Provide the (X, Y) coordinate of the cell's center where the given text is located.  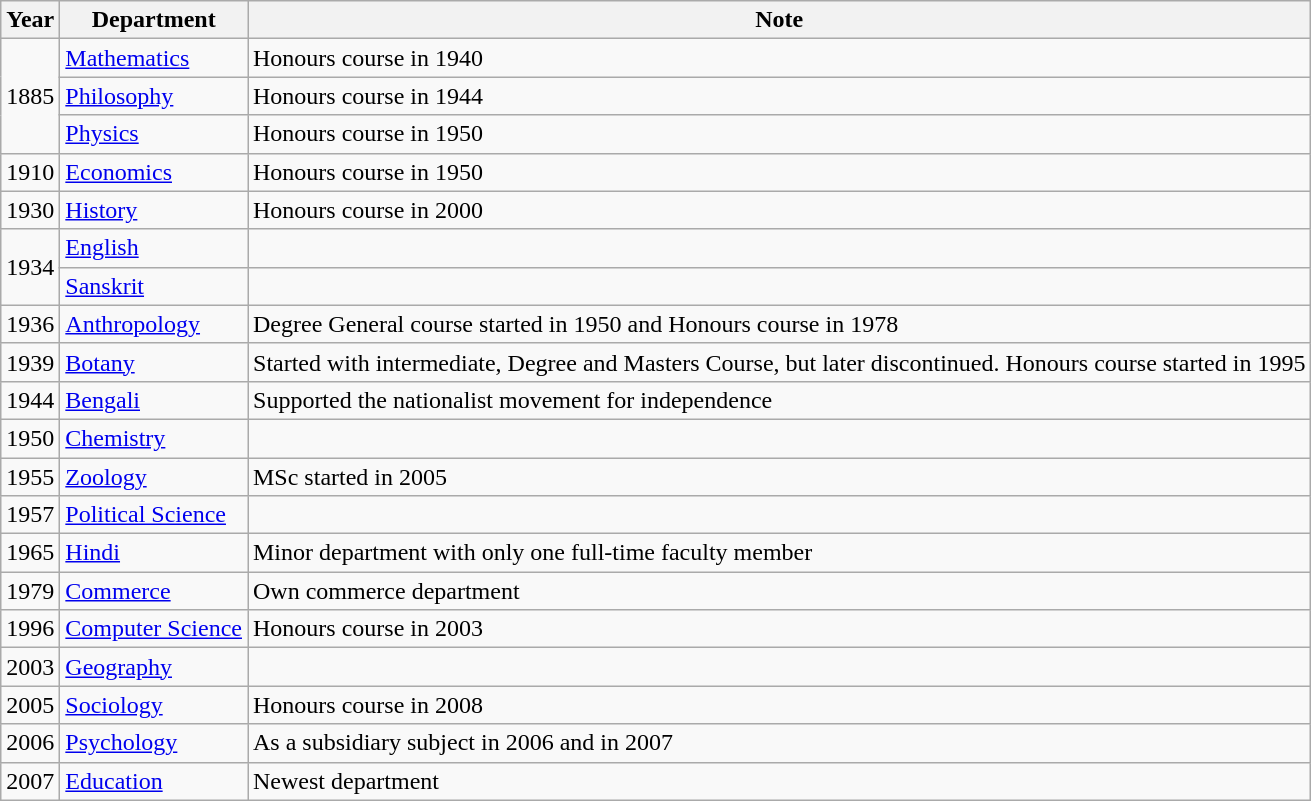
Botany (154, 362)
Sanskrit (154, 286)
Honours course in 1944 (780, 96)
2005 (30, 705)
1930 (30, 210)
1936 (30, 324)
Started with intermediate, Degree and Masters Course, but later discontinued. Honours course started in 1995 (780, 362)
English (154, 248)
Zoology (154, 477)
Newest department (780, 781)
Honours course in 2000 (780, 210)
Philosophy (154, 96)
1957 (30, 515)
Note (780, 20)
Education (154, 781)
2003 (30, 667)
Physics (154, 134)
Honours course in 2003 (780, 629)
Geography (154, 667)
Own commerce department (780, 591)
Year (30, 20)
Mathematics (154, 58)
MSc started in 2005 (780, 477)
Minor department with only one full-time faculty member (780, 553)
As a subsidiary subject in 2006 and in 2007 (780, 743)
Psychology (154, 743)
Anthropology (154, 324)
Degree General course started in 1950 and Honours course in 1978 (780, 324)
2006 (30, 743)
Computer Science (154, 629)
Sociology (154, 705)
1950 (30, 438)
Honours course in 2008 (780, 705)
Department (154, 20)
1979 (30, 591)
Honours course in 1940 (780, 58)
1910 (30, 172)
Hindi (154, 553)
1934 (30, 267)
1965 (30, 553)
History (154, 210)
Bengali (154, 400)
1944 (30, 400)
1996 (30, 629)
Chemistry (154, 438)
1885 (30, 96)
1955 (30, 477)
2007 (30, 781)
1939 (30, 362)
Economics (154, 172)
Supported the nationalist movement for independence (780, 400)
Commerce (154, 591)
Political Science (154, 515)
